Search for the cell housing the specified text and yield its (x, y) center coordinate. 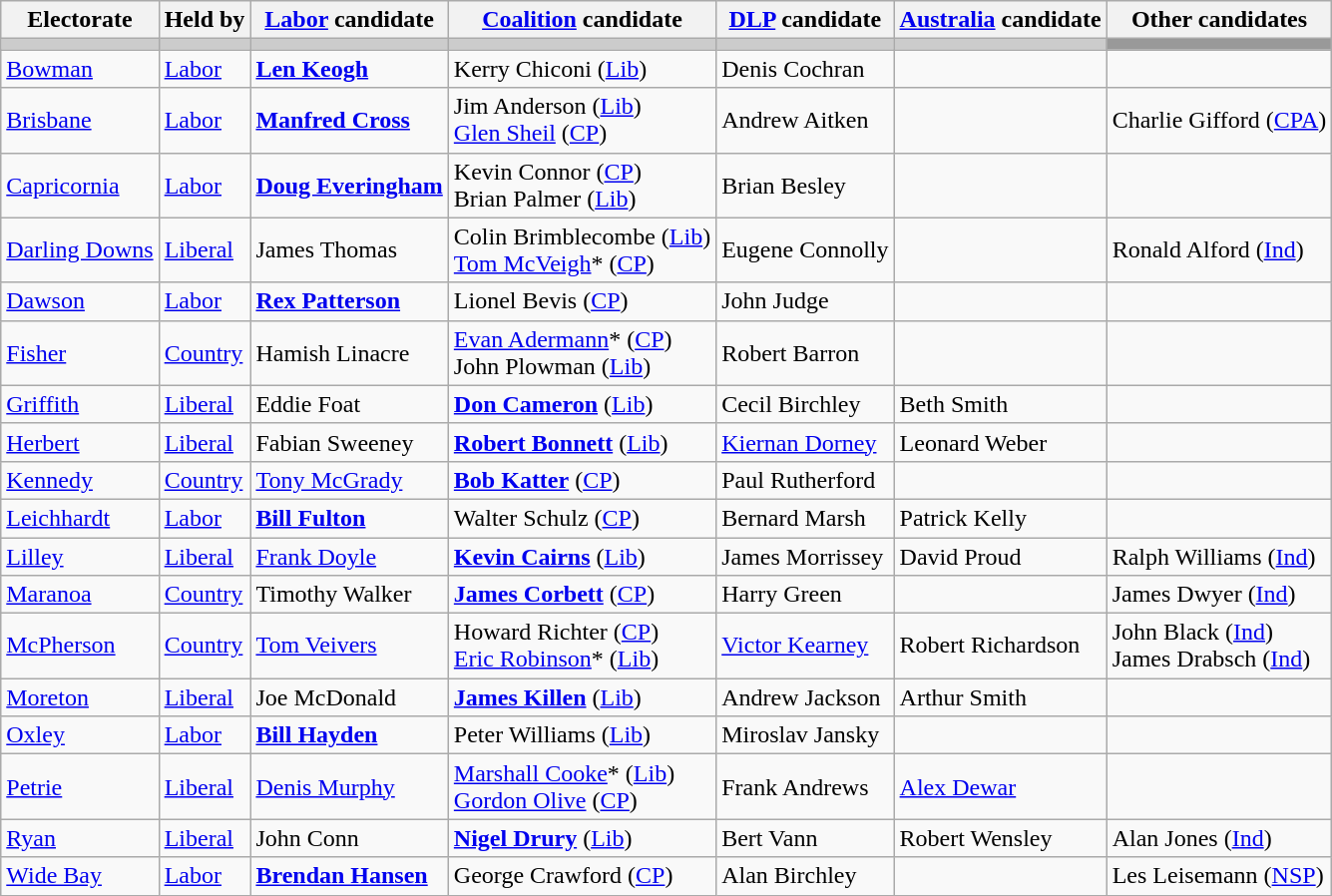
Howard Richter (CP)Eric Robinson* (Lib) (582, 647)
Manfred Cross (349, 120)
Eddie Foat (349, 404)
George Crawford (CP) (582, 876)
James Thomas (349, 249)
Rex Patterson (349, 301)
Brendan Hansen (349, 876)
Kerry Chiconi (Lib) (582, 69)
James Dwyer (Ind) (1219, 595)
John Judge (805, 301)
Bert Vann (805, 838)
Bill Fulton (349, 518)
Kiernan Dorney (805, 442)
Lionel Bevis (CP) (582, 301)
Brisbane (80, 120)
John Conn (349, 838)
Robert Barron (805, 353)
Hamish Linacre (349, 353)
James Corbett (CP) (582, 595)
Marshall Cooke* (Lib)Gordon Olive (CP) (582, 786)
Ralph Williams (Ind) (1219, 556)
Arthur Smith (1000, 697)
Alan Jones (Ind) (1219, 838)
Victor Kearney (805, 647)
Timothy Walker (349, 595)
Robert Richardson (1000, 647)
Bernard Marsh (805, 518)
Herbert (80, 442)
Oxley (80, 735)
Len Keogh (349, 69)
David Proud (1000, 556)
Evan Adermann* (CP)John Plowman (Lib) (582, 353)
Denis Murphy (349, 786)
Labor candidate (349, 20)
John Black (Ind)James Drabsch (Ind) (1219, 647)
Walter Schulz (CP) (582, 518)
Wide Bay (80, 876)
Moreton (80, 697)
Dawson (80, 301)
Leichhardt (80, 518)
Alan Birchley (805, 876)
Denis Cochran (805, 69)
Capricornia (80, 186)
Brian Besley (805, 186)
Paul Rutherford (805, 480)
McPherson (80, 647)
Nigel Drury (Lib) (582, 838)
Bill Hayden (349, 735)
Beth Smith (1000, 404)
Robert Wensley (1000, 838)
Kevin Cairns (Lib) (582, 556)
Les Leisemann (NSP) (1219, 876)
Held by (205, 20)
Alex Dewar (1000, 786)
Frank Andrews (805, 786)
James Morrissey (805, 556)
DLP candidate (805, 20)
Australia candidate (1000, 20)
Darling Downs (80, 249)
Griffith (80, 404)
Tony McGrady (349, 480)
Colin Brimblecombe (Lib)Tom McVeigh* (CP) (582, 249)
Leonard Weber (1000, 442)
Jim Anderson (Lib)Glen Sheil (CP) (582, 120)
Charlie Gifford (CPA) (1219, 120)
Coalition candidate (582, 20)
Don Cameron (Lib) (582, 404)
Tom Veivers (349, 647)
Bowman (80, 69)
Eugene Connolly (805, 249)
Kevin Connor (CP)Brian Palmer (Lib) (582, 186)
Fabian Sweeney (349, 442)
Andrew Jackson (805, 697)
Harry Green (805, 595)
Other candidates (1219, 20)
Doug Everingham (349, 186)
Ronald Alford (Ind) (1219, 249)
Patrick Kelly (1000, 518)
Kennedy (80, 480)
Peter Williams (Lib) (582, 735)
Fisher (80, 353)
Cecil Birchley (805, 404)
Bob Katter (CP) (582, 480)
Frank Doyle (349, 556)
Miroslav Jansky (805, 735)
Electorate (80, 20)
Andrew Aitken (805, 120)
Robert Bonnett (Lib) (582, 442)
Lilley (80, 556)
Petrie (80, 786)
Joe McDonald (349, 697)
Maranoa (80, 595)
Ryan (80, 838)
James Killen (Lib) (582, 697)
